Capture the cell that displays the provided text and extract its (X, Y) central coordinate. 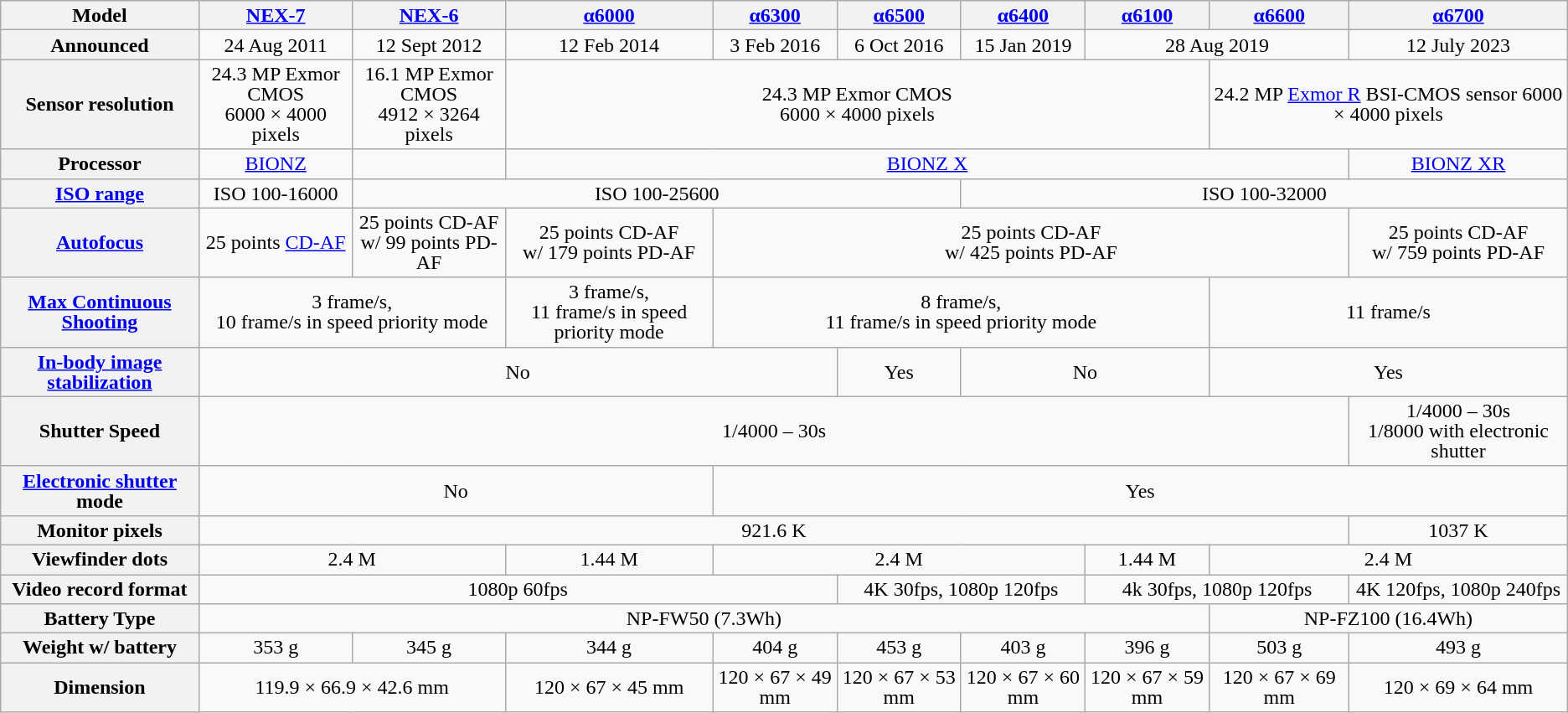
921.6 K (774, 530)
Model (100, 15)
120 × 67 × 45 mm (609, 687)
4K 30fps, 1080p 120fps (961, 590)
α6000 (609, 15)
1080p 60fps (518, 590)
ISO 100-16000 (276, 193)
119.9 × 66.9 × 42.6 mm (352, 687)
396 g (1147, 648)
Electronic shutter mode (100, 491)
15 Jan 2019 (1023, 45)
120 × 67 × 69 mm (1280, 687)
120 × 67 × 60 mm (1023, 687)
Battery Type (100, 618)
Dimension (100, 687)
345 g (429, 648)
Shutter Speed (100, 431)
16.1 MP Exmor CMOS4912 × 3264 pixels (429, 104)
NEX-6 (429, 15)
Sensor resolution (100, 104)
1/4000 – 30s (774, 431)
Weight w/ battery (100, 648)
α6600 (1280, 15)
120 × 67 × 59 mm (1147, 687)
120 × 69 × 64 mm (1458, 687)
8 frame/s,11 frame/s in speed priority mode (961, 312)
24 Aug 2011 (276, 45)
1037 K (1458, 530)
25 points CD-AFw/ 179 points PD-AF (609, 243)
Max Continuous Shooting (100, 312)
3 Feb 2016 (775, 45)
ISO 100-25600 (657, 193)
11 frame/s (1389, 312)
344 g (609, 648)
Monitor pixels (100, 530)
Viewfinder dots (100, 560)
Announced (100, 45)
120 × 67 × 49 mm (775, 687)
493 g (1458, 648)
NP-FW50 (7.3Wh) (704, 618)
25 points CD-AFw/ 99 points PD-AF (429, 243)
3 frame/s,11 frame/s in speed priority mode (609, 312)
453 g (899, 648)
6 Oct 2016 (899, 45)
1/4000 – 30s1/8000 with electronic shutter (1458, 431)
α6100 (1147, 15)
3 frame/s,10 frame/s in speed priority mode (352, 312)
404 g (775, 648)
NEX-7 (276, 15)
α6500 (899, 15)
12 Sept 2012 (429, 45)
NP-FZ100 (16.4Wh) (1389, 618)
4k 30fps, 1080p 120fps (1216, 590)
28 Aug 2019 (1216, 45)
In-body image stabilization (100, 372)
α6400 (1023, 15)
BIONZ XR (1458, 164)
120 × 67 × 53 mm (899, 687)
353 g (276, 648)
25 points CD-AFw/ 425 points PD-AF (1031, 243)
503 g (1280, 648)
Processor (100, 164)
ISO 100-32000 (1264, 193)
25 points CD-AF (276, 243)
α6300 (775, 15)
12 July 2023 (1458, 45)
α6700 (1458, 15)
12 Feb 2014 (609, 45)
Autofocus (100, 243)
Video record format (100, 590)
403 g (1023, 648)
4K 120fps, 1080p 240fps (1458, 590)
24.2 MP Exmor R BSI-CMOS sensor 6000 × 4000 pixels (1389, 104)
BIONZ (276, 164)
ISO range (100, 193)
BIONZ X (927, 164)
25 points CD-AFw/ 759 points PD-AF (1458, 243)
